Identify which cell holds the provided text, then report its (X, Y) central coordinate. 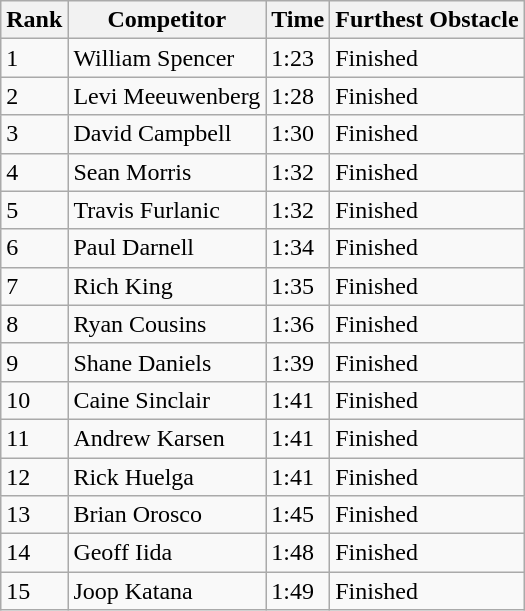
1:48 (298, 553)
Paul Darnell (167, 248)
1:30 (298, 134)
10 (34, 400)
Levi Meeuwenberg (167, 96)
Shane Daniels (167, 362)
15 (34, 591)
Sean Morris (167, 172)
9 (34, 362)
Time (298, 20)
2 (34, 96)
5 (34, 210)
11 (34, 438)
3 (34, 134)
8 (34, 324)
1:23 (298, 58)
7 (34, 286)
1:34 (298, 248)
4 (34, 172)
1:45 (298, 515)
Travis Furlanic (167, 210)
Geoff Iida (167, 553)
Competitor (167, 20)
1:28 (298, 96)
1:39 (298, 362)
Rich King (167, 286)
Andrew Karsen (167, 438)
1:49 (298, 591)
Brian Orosco (167, 515)
1 (34, 58)
14 (34, 553)
1:35 (298, 286)
Rank (34, 20)
Joop Katana (167, 591)
David Campbell (167, 134)
Furthest Obstacle (427, 20)
Ryan Cousins (167, 324)
Rick Huelga (167, 477)
Caine Sinclair (167, 400)
12 (34, 477)
6 (34, 248)
William Spencer (167, 58)
13 (34, 515)
1:36 (298, 324)
